Return (x, y) of the center of cell containing provided text 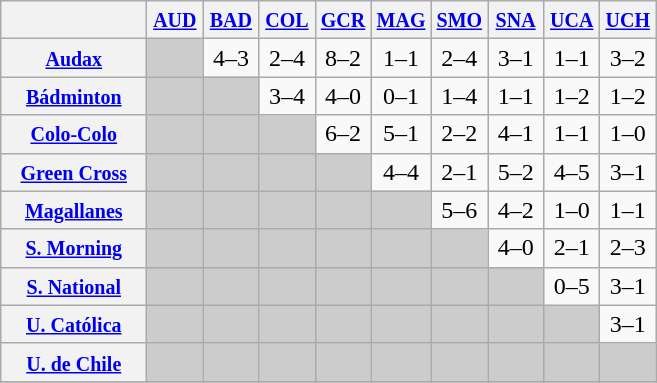
6–2 (343, 134)
COL (287, 20)
5–1 (401, 134)
Green Cross (74, 172)
4–2 (516, 210)
2–2 (460, 134)
UCH (628, 20)
0–5 (572, 286)
4–4 (401, 172)
SNA (516, 20)
2–3 (628, 248)
0–1 (401, 96)
8–2 (343, 58)
MAG (401, 20)
5–6 (460, 210)
4–5 (572, 172)
1–4 (460, 96)
3–4 (287, 96)
BAD (231, 20)
4–3 (231, 58)
Magallanes (74, 210)
Bádminton (74, 96)
5–2 (516, 172)
SMO (460, 20)
4–1 (516, 134)
Audax (74, 58)
S. Morning (74, 248)
S. National (74, 286)
UCA (572, 20)
U. Católica (74, 324)
AUD (175, 20)
Colo-Colo (74, 134)
3–2 (628, 58)
U. de Chile (74, 362)
GCR (343, 20)
